Find where the given text appears and provide that cell's center as [x, y] coordinate. 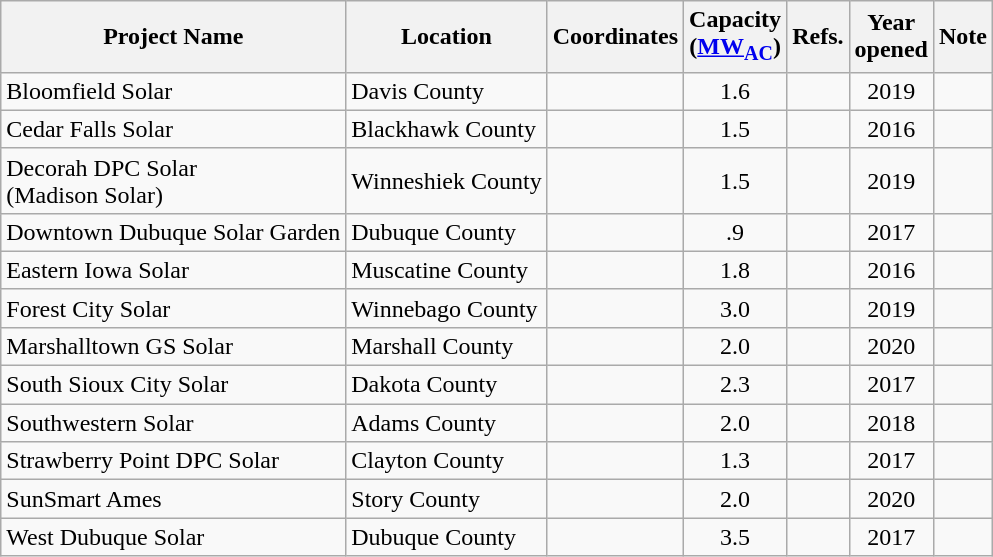
Muscatine County [446, 270]
Davis County [446, 91]
2.3 [736, 385]
Decorah DPC Solar(Madison Solar) [174, 180]
Adams County [446, 423]
Location [446, 36]
Project Name [174, 36]
Strawberry Point DPC Solar [174, 461]
2018 [891, 423]
Southwestern Solar [174, 423]
Yearopened [891, 36]
Blackhawk County [446, 129]
Story County [446, 499]
Winnebago County [446, 308]
Forest City Solar [174, 308]
Marshall County [446, 346]
Downtown Dubuque Solar Garden [174, 232]
West Dubuque Solar [174, 537]
Bloomfield Solar [174, 91]
Eastern Iowa Solar [174, 270]
Winneshiek County [446, 180]
1.6 [736, 91]
Coordinates [615, 36]
Clayton County [446, 461]
Note [962, 36]
Cedar Falls Solar [174, 129]
Dakota County [446, 385]
3.5 [736, 537]
Refs. [818, 36]
Capacity(MWAC) [736, 36]
Marshalltown GS Solar [174, 346]
South Sioux City Solar [174, 385]
1.3 [736, 461]
3.0 [736, 308]
SunSmart Ames [174, 499]
.9 [736, 232]
1.8 [736, 270]
